Determine the [X, Y] coordinate at the center of the cell enclosing the given text.  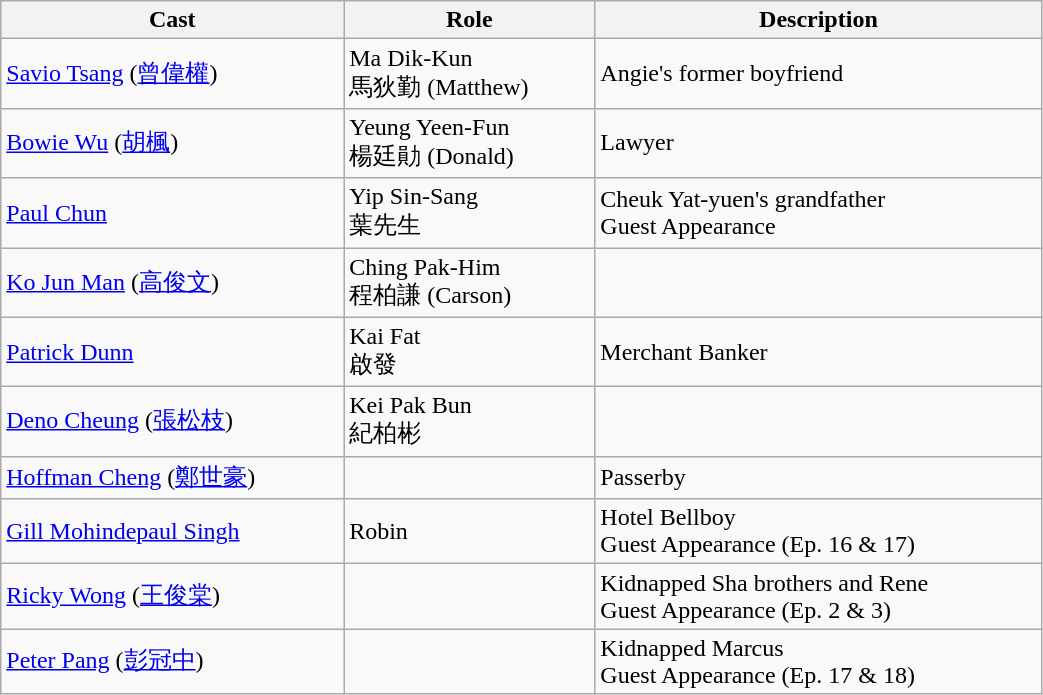
Kidnapped Sha brothers and Rene Guest Appearance (Ep. 2 & 3) [818, 596]
Ko Jun Man (高俊文) [172, 283]
Bowie Wu (胡楓) [172, 143]
Cast [172, 20]
Lawyer [818, 143]
Description [818, 20]
Robin [470, 532]
Kei Pak Bun 紀柏彬 [470, 422]
Role [470, 20]
Passerby [818, 478]
Ma Dik-Kun 馬狄勤 (Matthew) [470, 74]
Kai Fat 啟發 [470, 352]
Ching Pak-Him 程柏謙 (Carson) [470, 283]
Kidnapped Marcus Guest Appearance (Ep. 17 & 18) [818, 662]
Paul Chun [172, 213]
Angie's former boyfriend [818, 74]
Gill Mohindepaul Singh [172, 532]
Yip Sin-Sang 葉先生 [470, 213]
Merchant Banker [818, 352]
Deno Cheung (張松枝) [172, 422]
Savio Tsang (曾偉權) [172, 74]
Hotel Bellboy Guest Appearance (Ep. 16 & 17) [818, 532]
Patrick Dunn [172, 352]
Cheuk Yat-yuen's grandfather Guest Appearance [818, 213]
Hoffman Cheng (鄭世豪) [172, 478]
Ricky Wong (王俊棠) [172, 596]
Yeung Yeen-Fun 楊廷勛 (Donald) [470, 143]
Peter Pang (彭冠中) [172, 662]
